Capture the cell that displays the provided text and extract its (X, Y) central coordinate. 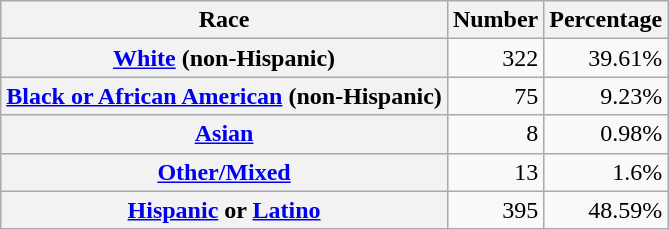
75 (495, 96)
322 (495, 58)
8 (495, 134)
White (non-Hispanic) (224, 58)
Percentage (606, 20)
Hispanic or Latino (224, 210)
48.59% (606, 210)
1.6% (606, 172)
Race (224, 20)
13 (495, 172)
0.98% (606, 134)
Other/Mixed (224, 172)
Asian (224, 134)
Black or African American (non-Hispanic) (224, 96)
395 (495, 210)
Number (495, 20)
39.61% (606, 58)
9.23% (606, 96)
